Pinpoint the cell where the given text exists, returning its (X, Y) midpoint coordinate. 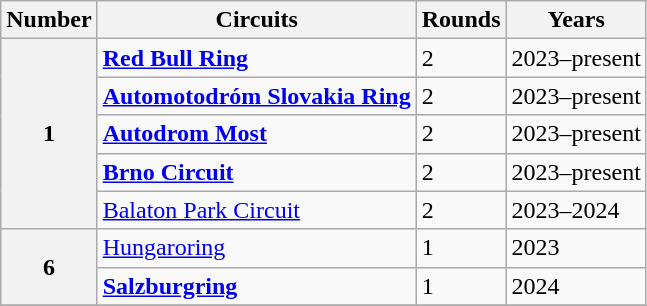
2023–2024 (576, 210)
Balaton Park Circuit (256, 210)
Years (576, 20)
Red Bull Ring (256, 58)
Autodrom Most (256, 134)
6 (49, 267)
Number (49, 20)
Circuits (256, 20)
Rounds (461, 20)
Automotodróm Slovakia Ring (256, 96)
2023 (576, 248)
2024 (576, 286)
Salzburgring (256, 286)
Brno Circuit (256, 172)
Hungaroring (256, 248)
